Output the [x, y] coordinate of the center of the cell containing the given text.  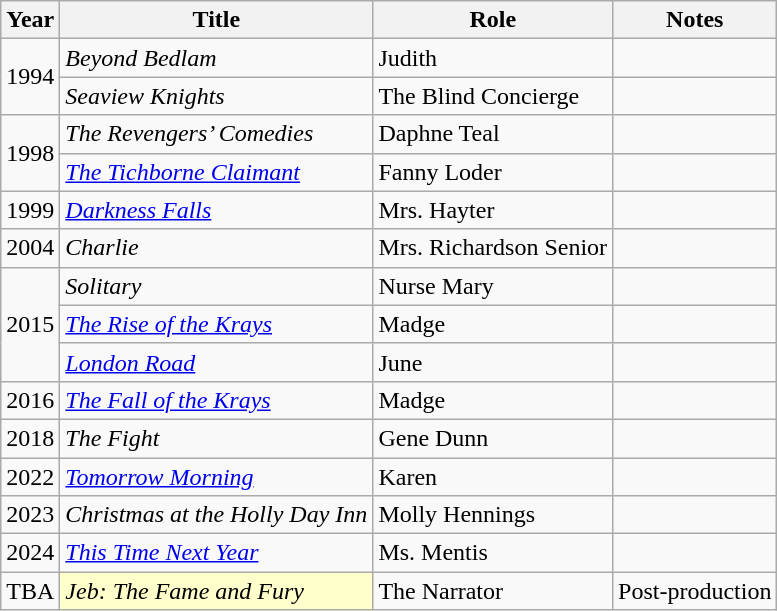
Mrs. Richardson Senior [493, 248]
Judith [493, 58]
The Tichborne Claimant [216, 172]
This Time Next Year [216, 553]
Beyond Bedlam [216, 58]
Solitary [216, 286]
Karen [493, 477]
Molly Hennings [493, 515]
TBA [30, 591]
The Blind Concierge [493, 96]
1994 [30, 77]
Post-production [695, 591]
Charlie [216, 248]
Title [216, 20]
Year [30, 20]
Tomorrow Morning [216, 477]
London Road [216, 362]
Christmas at the Holly Day Inn [216, 515]
The Fall of the Krays [216, 400]
2015 [30, 324]
Ms. Mentis [493, 553]
1998 [30, 153]
Gene Dunn [493, 438]
The Rise of the Krays [216, 324]
2024 [30, 553]
1999 [30, 210]
Role [493, 20]
Jeb: The Fame and Fury [216, 591]
2018 [30, 438]
The Narrator [493, 591]
Nurse Mary [493, 286]
June [493, 362]
Mrs. Hayter [493, 210]
2004 [30, 248]
Seaview Knights [216, 96]
Darkness Falls [216, 210]
The Fight [216, 438]
Fanny Loder [493, 172]
Notes [695, 20]
The Revengers’ Comedies [216, 134]
2016 [30, 400]
2023 [30, 515]
Daphne Teal [493, 134]
2022 [30, 477]
